Extract the [x, y] coordinate from the center of the cell holding the provided text.  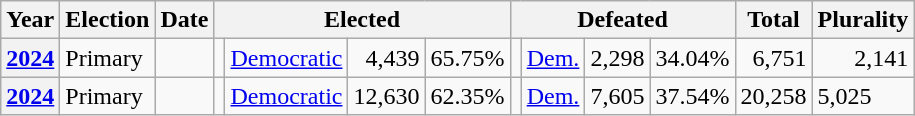
65.75% [468, 58]
Defeated [622, 20]
Date [184, 20]
37.54% [692, 96]
4,439 [386, 58]
12,630 [386, 96]
6,751 [774, 58]
2,298 [618, 58]
62.35% [468, 96]
2,141 [863, 58]
Year [30, 20]
5,025 [863, 96]
Total [774, 20]
34.04% [692, 58]
Elected [362, 20]
Plurality [863, 20]
20,258 [774, 96]
Election [108, 20]
7,605 [618, 96]
